Identify which cell holds the provided text, then report its (X, Y) central coordinate. 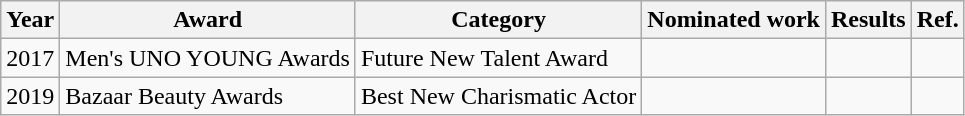
Future New Talent Award (498, 58)
Bazaar Beauty Awards (208, 96)
2017 (30, 58)
Ref. (938, 20)
Year (30, 20)
Men's UNO YOUNG Awards (208, 58)
Best New Charismatic Actor (498, 96)
Nominated work (734, 20)
Results (868, 20)
Award (208, 20)
Category (498, 20)
2019 (30, 96)
